Search for the cell housing the specified text and yield its (x, y) center coordinate. 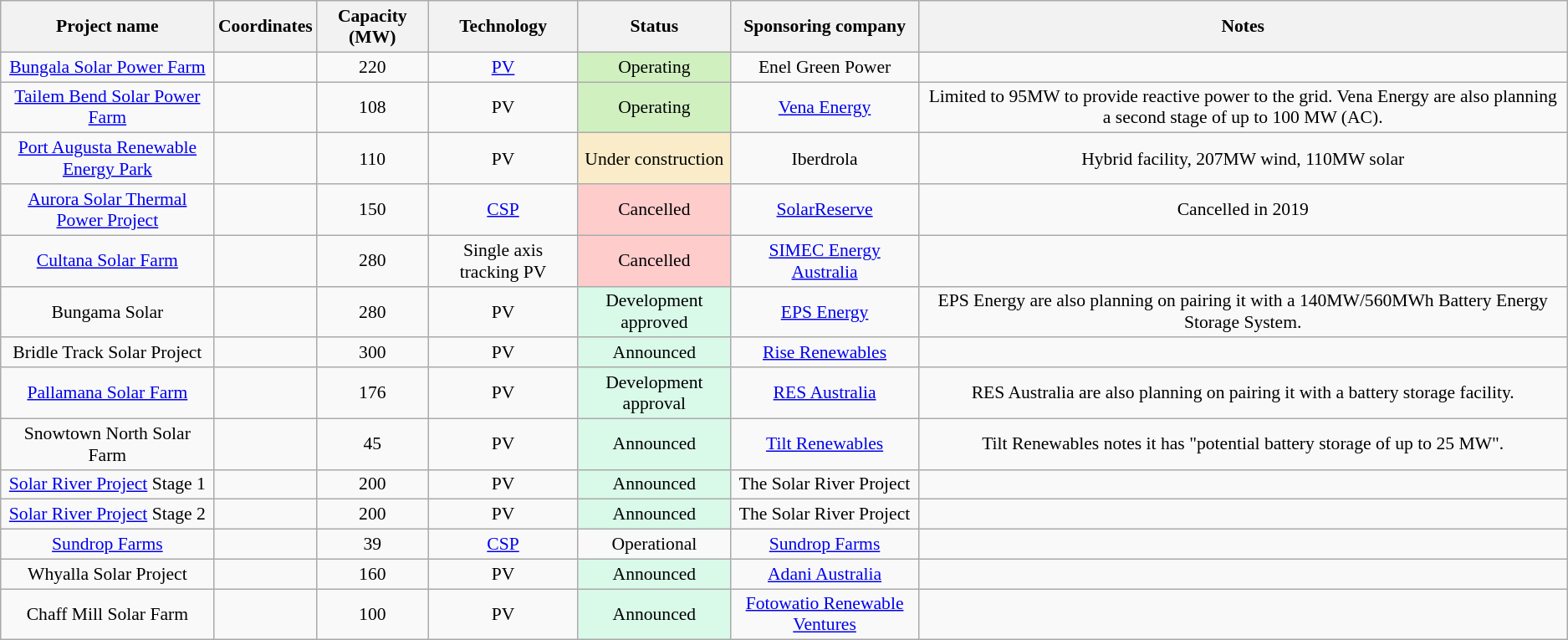
Whyalla Solar Project (107, 574)
160 (373, 574)
Solar River Project Stage 1 (107, 484)
Adani Australia (825, 574)
Coordinates (266, 27)
Enel Green Power (825, 67)
220 (373, 67)
Limited to 95MW to provide reactive power to the grid. Vena Energy are also planning a second stage of up to 100 MW (AC). (1243, 107)
SolarReserve (825, 209)
Tailem Bend Solar Power Farm (107, 107)
Notes (1243, 27)
Bungama Solar (107, 311)
Hybrid facility, 207MW wind, 110MW solar (1243, 159)
150 (373, 209)
176 (373, 393)
Technology (503, 27)
Fotowatio Renewable Ventures (825, 614)
110 (373, 159)
Under construction (654, 159)
Project name (107, 27)
Rise Renewables (825, 353)
39 (373, 545)
Cancelled in 2019 (1243, 209)
EPS Energy (825, 311)
Single axis tracking PV (503, 261)
Port Augusta Renewable Energy Park (107, 159)
Tilt Renewables notes it has "potential battery storage of up to 25 MW". (1243, 443)
EPS Energy are also planning on pairing it with a 140MW/560MWh Battery Energy Storage System. (1243, 311)
Pallamana Solar Farm (107, 393)
Development approval (654, 393)
Snowtown North Solar Farm (107, 443)
Status (654, 27)
SIMEC Energy Australia (825, 261)
RES Australia (825, 393)
Sponsoring company (825, 27)
Bungala Solar Power Farm (107, 67)
Capacity (MW) (373, 27)
108 (373, 107)
Cultana Solar Farm (107, 261)
Aurora Solar Thermal Power Project (107, 209)
Solar River Project Stage 2 (107, 515)
Iberdrola (825, 159)
Development approved (654, 311)
300 (373, 353)
RES Australia are also planning on pairing it with a battery storage facility. (1243, 393)
Tilt Renewables (825, 443)
100 (373, 614)
Vena Energy (825, 107)
45 (373, 443)
Operational (654, 545)
Bridle Track Solar Project (107, 353)
Chaff Mill Solar Farm (107, 614)
